Return the [X, Y] coordinate for the center point of the cell that contains the specified text.  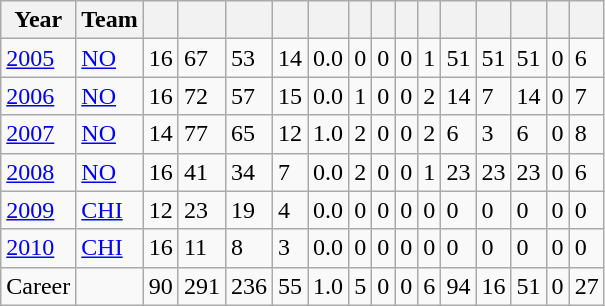
2010 [38, 248]
72 [202, 96]
Career [38, 286]
4 [290, 210]
90 [160, 286]
94 [458, 286]
65 [248, 134]
2008 [38, 172]
2009 [38, 210]
2006 [38, 96]
41 [202, 172]
34 [248, 172]
55 [290, 286]
11 [202, 248]
67 [202, 58]
57 [248, 96]
5 [360, 286]
Team [110, 20]
77 [202, 134]
2005 [38, 58]
236 [248, 286]
27 [586, 286]
Year [38, 20]
291 [202, 286]
2007 [38, 134]
15 [290, 96]
53 [248, 58]
19 [248, 210]
